Find where the given text appears and provide that cell's center as [X, Y] coordinate. 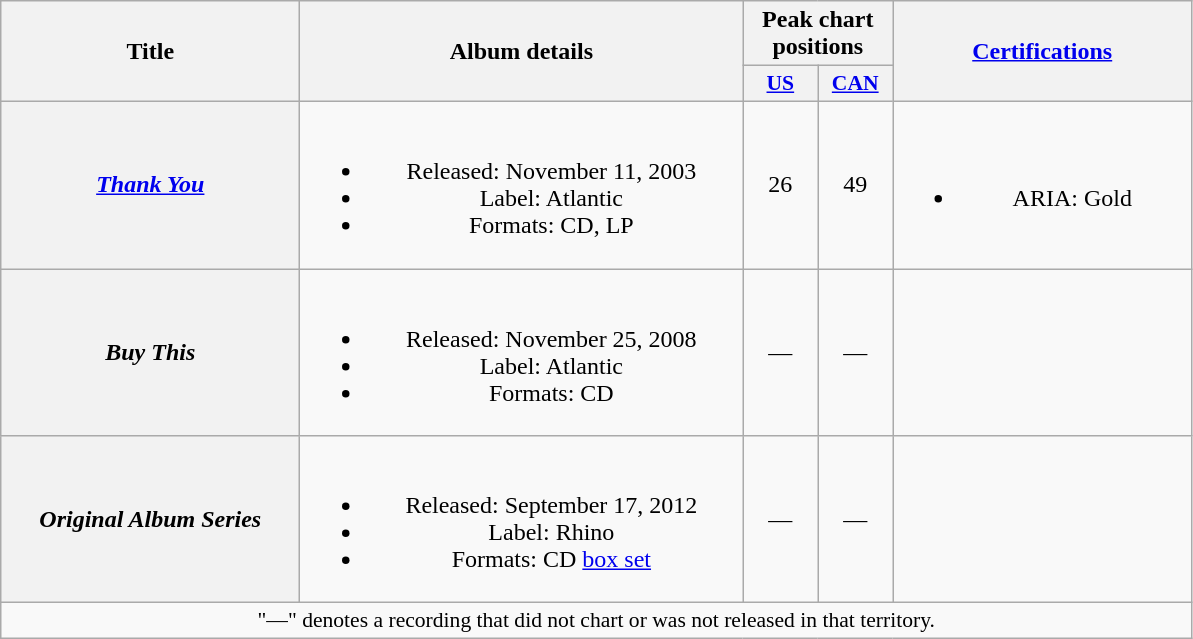
ARIA: Gold [1042, 184]
CAN [856, 84]
Buy This [150, 352]
Certifications [1042, 52]
Released: November 25, 2008Label: AtlanticFormats: CD [522, 352]
"—" denotes a recording that did not chart or was not released in that territory. [596, 621]
Thank You [150, 184]
26 [780, 184]
Album details [522, 52]
Peak chart positions [818, 34]
Original Album Series [150, 520]
Released: September 17, 2012Label: RhinoFormats: CD box set [522, 520]
Title [150, 52]
49 [856, 184]
US [780, 84]
Released: November 11, 2003Label: AtlanticFormats: CD, LP [522, 184]
